Find where the given text appears and provide that cell's center as (x, y) coordinate. 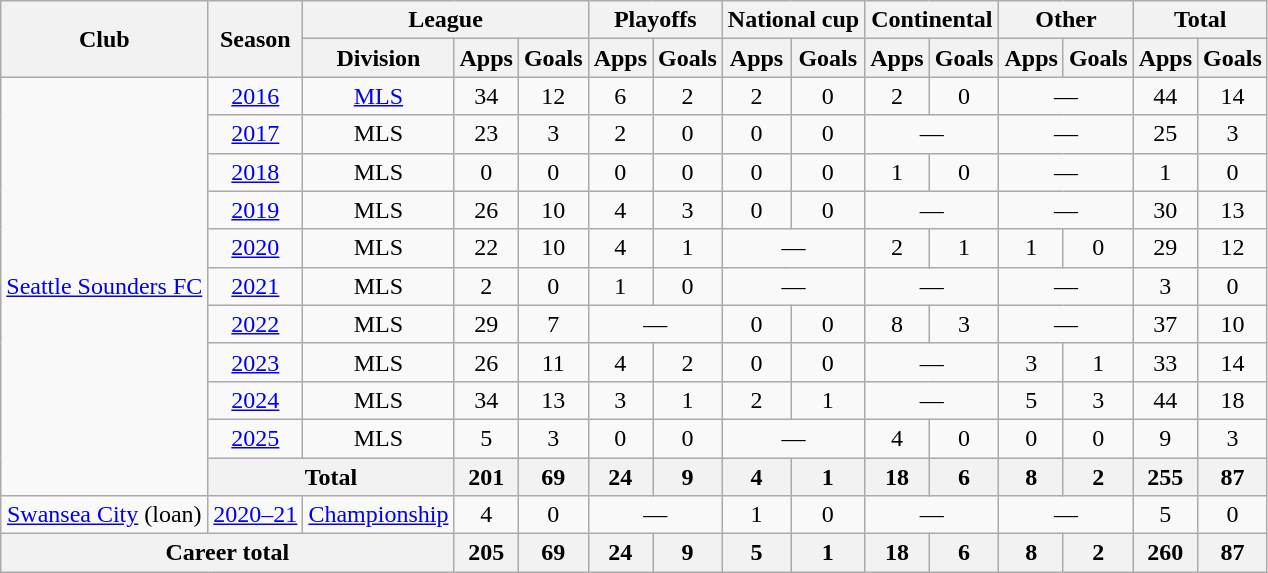
2021 (256, 286)
Career total (228, 553)
Championship (378, 515)
2016 (256, 96)
2024 (256, 400)
Division (378, 58)
Other (1066, 20)
23 (486, 134)
7 (553, 324)
2022 (256, 324)
2020–21 (256, 515)
255 (1165, 477)
Seattle Sounders FC (104, 286)
25 (1165, 134)
2019 (256, 210)
201 (486, 477)
National cup (793, 20)
260 (1165, 553)
22 (486, 248)
2023 (256, 362)
37 (1165, 324)
League (446, 20)
2017 (256, 134)
Continental (932, 20)
205 (486, 553)
Season (256, 39)
Playoffs (655, 20)
2018 (256, 172)
Swansea City (loan) (104, 515)
Club (104, 39)
33 (1165, 362)
30 (1165, 210)
2025 (256, 438)
2020 (256, 248)
11 (553, 362)
